From the cell containing the given text, extract its center point as [x, y] coordinate. 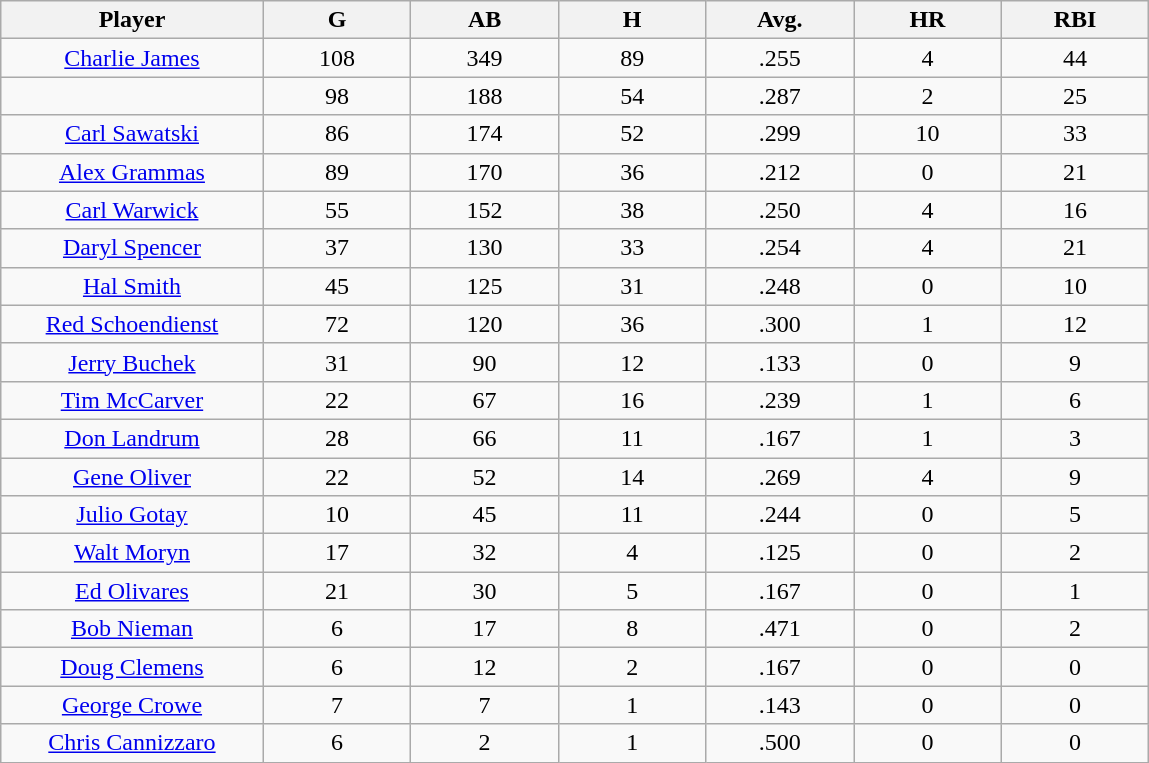
Ed Olivares [132, 591]
Player [132, 20]
174 [485, 134]
.500 [780, 743]
Carl Warwick [132, 210]
.212 [780, 172]
90 [485, 362]
Don Landrum [132, 438]
3 [1075, 438]
54 [632, 96]
120 [485, 324]
86 [337, 134]
Tim McCarver [132, 400]
30 [485, 591]
Avg. [780, 20]
RBI [1075, 20]
.133 [780, 362]
66 [485, 438]
Julio Gotay [132, 515]
.287 [780, 96]
Red Schoendienst [132, 324]
170 [485, 172]
Hal Smith [132, 286]
.255 [780, 58]
Carl Sawatski [132, 134]
Jerry Buchek [132, 362]
14 [632, 477]
32 [485, 553]
Walt Moryn [132, 553]
H [632, 20]
.244 [780, 515]
Alex Grammas [132, 172]
125 [485, 286]
.269 [780, 477]
.239 [780, 400]
.248 [780, 286]
98 [337, 96]
AB [485, 20]
.143 [780, 705]
Daryl Spencer [132, 248]
152 [485, 210]
Charlie James [132, 58]
G [337, 20]
.125 [780, 553]
72 [337, 324]
349 [485, 58]
67 [485, 400]
Doug Clemens [132, 667]
.299 [780, 134]
HR [928, 20]
108 [337, 58]
28 [337, 438]
.300 [780, 324]
25 [1075, 96]
Chris Cannizzaro [132, 743]
44 [1075, 58]
188 [485, 96]
.254 [780, 248]
8 [632, 629]
Bob Nieman [132, 629]
38 [632, 210]
55 [337, 210]
.250 [780, 210]
Gene Oliver [132, 477]
37 [337, 248]
.471 [780, 629]
George Crowe [132, 705]
130 [485, 248]
